Return the (x, y) coordinate for the center point of the cell that contains the specified text.  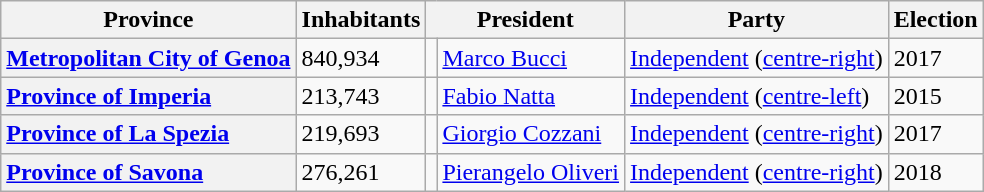
Province of Imperia (148, 96)
Independent (centre-left) (757, 96)
Marco Bucci (531, 58)
219,693 (361, 134)
2015 (936, 96)
Province of La Spezia (148, 134)
Province of Savona (148, 172)
Party (757, 20)
Inhabitants (361, 20)
Metropolitan City of Genoa (148, 58)
Fabio Natta (531, 96)
276,261 (361, 172)
2018 (936, 172)
Giorgio Cozzani (531, 134)
840,934 (361, 58)
Pierangelo Oliveri (531, 172)
Province (148, 20)
Election (936, 20)
President (526, 20)
213,743 (361, 96)
